Detect which cell encompasses the target text, then output its (x, y) center coordinate. 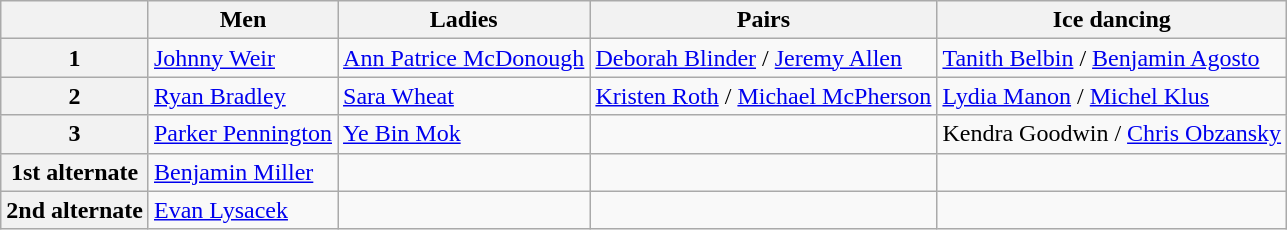
1 (75, 58)
Parker Pennington (242, 134)
Johnny Weir (242, 58)
Lydia Manon / Michel Klus (1112, 96)
Pairs (764, 20)
3 (75, 134)
Ann Patrice McDonough (464, 58)
Deborah Blinder / Jeremy Allen (764, 58)
Ladies (464, 20)
Kendra Goodwin / Chris Obzansky (1112, 134)
1st alternate (75, 172)
2nd alternate (75, 210)
Sara Wheat (464, 96)
2 (75, 96)
Benjamin Miller (242, 172)
Kristen Roth / Michael McPherson (764, 96)
Ryan Bradley (242, 96)
Ice dancing (1112, 20)
Evan Lysacek (242, 210)
Men (242, 20)
Tanith Belbin / Benjamin Agosto (1112, 58)
Ye Bin Mok (464, 134)
